Pinpoint the cell where the given text exists, returning its (X, Y) midpoint coordinate. 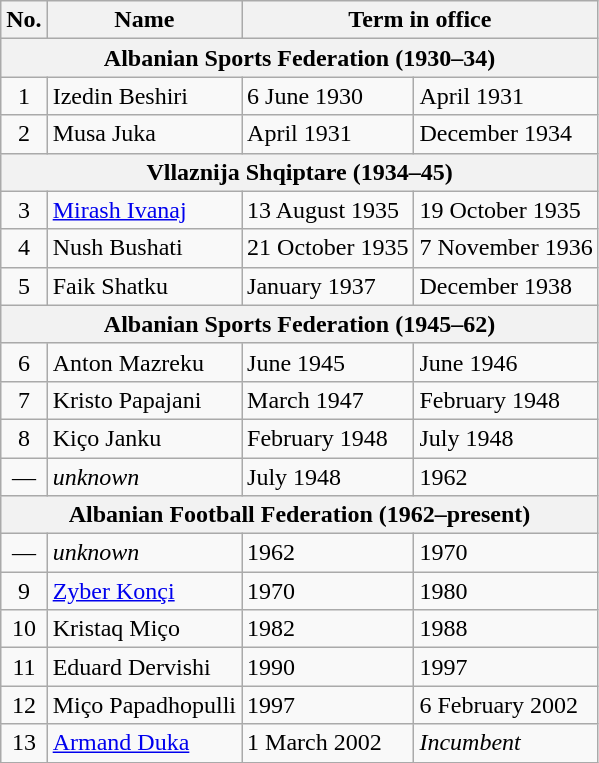
Kiço Janku (144, 438)
13 August 1935 (328, 210)
5 (24, 286)
1 (24, 96)
1 March 2002 (328, 743)
Albanian Sports Federation (1930–34) (300, 58)
Faik Shatku (144, 286)
December 1934 (506, 134)
13 (24, 743)
8 (24, 438)
1990 (328, 667)
4 (24, 248)
Nush Bushati (144, 248)
Armand Duka (144, 743)
Albanian Football Federation (1962–present) (300, 515)
Kristaq Miço (144, 629)
21 October 1935 (328, 248)
6 (24, 362)
7 (24, 400)
Kristo Papajani (144, 400)
1988 (506, 629)
Musa Juka (144, 134)
Izedin Beshiri (144, 96)
3 (24, 210)
Term in office (420, 20)
Albanian Sports Federation (1945–62) (300, 324)
Zyber Konçi (144, 591)
Vllaznija Shqiptare (1934–45) (300, 172)
12 (24, 705)
March 1947 (328, 400)
June 1945 (328, 362)
December 1938 (506, 286)
19 October 1935 (506, 210)
No. (24, 20)
Mirash Ivanaj (144, 210)
January 1937 (328, 286)
10 (24, 629)
9 (24, 591)
1982 (328, 629)
Incumbent (506, 743)
Miço Papadhopulli (144, 705)
11 (24, 667)
7 November 1936 (506, 248)
1980 (506, 591)
June 1946 (506, 362)
Name (144, 20)
Anton Mazreku (144, 362)
6 February 2002 (506, 705)
Eduard Dervishi (144, 667)
2 (24, 134)
6 June 1930 (328, 96)
